For the text-containing cell, return its midpoint in [X, Y] coordinate format. 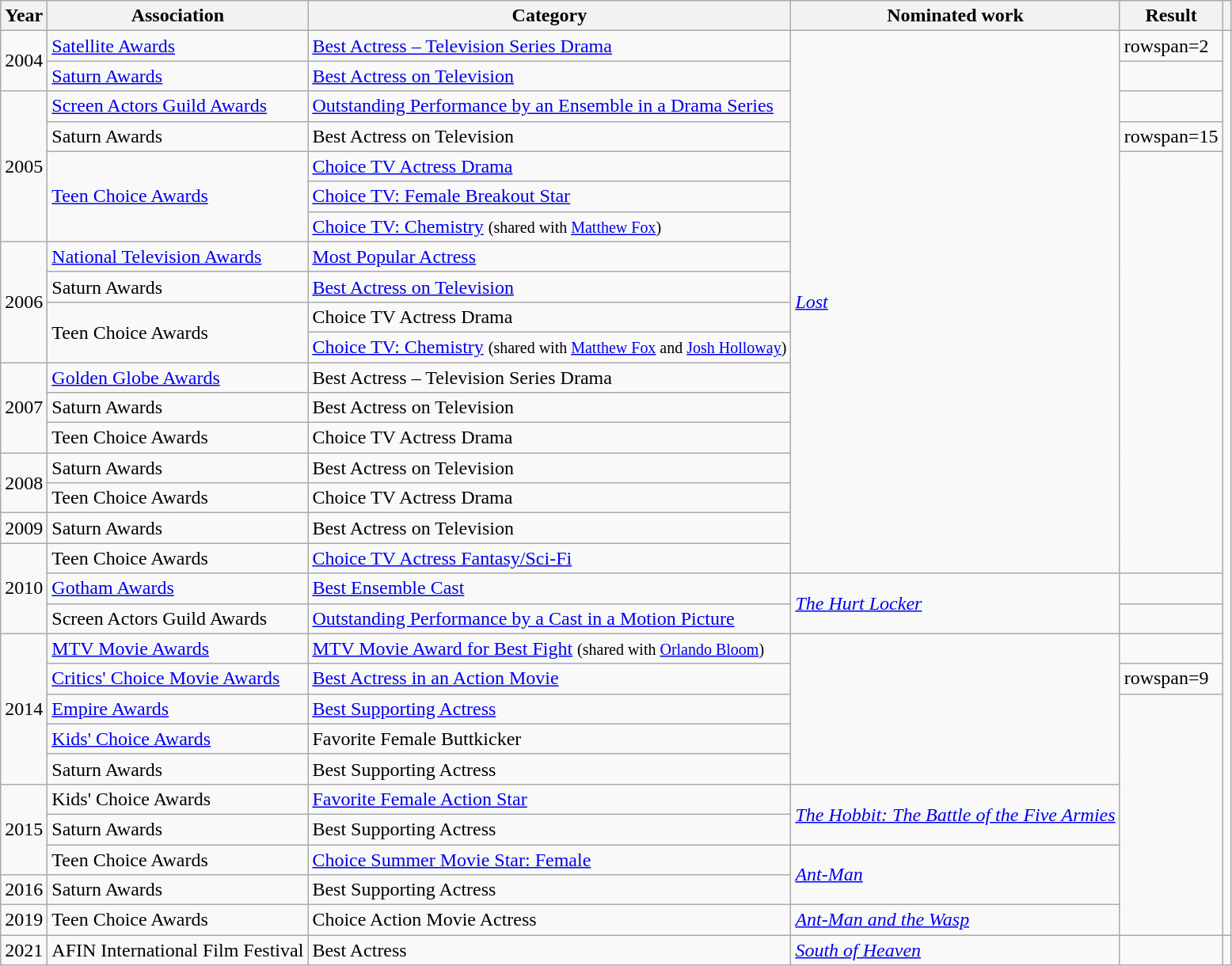
2015 [24, 829]
rowspan=2 [1171, 46]
South of Heaven [955, 950]
AFIN International Film Festival [177, 950]
2021 [24, 950]
Gotham Awards [177, 588]
Best Actress in an Action Movie [549, 679]
2009 [24, 528]
Choice TV: Female Breakout Star [549, 196]
2004 [24, 61]
Nominated work [955, 16]
Choice Action Movie Actress [549, 920]
rowspan=15 [1171, 136]
The Hobbit: The Battle of the Five Armies [955, 814]
Favorite Female Buttkicker [549, 739]
Critics' Choice Movie Awards [177, 679]
Choice TV: Chemistry (shared with Matthew Fox and Josh Holloway) [549, 347]
2006 [24, 302]
Result [1171, 16]
rowspan=9 [1171, 679]
2010 [24, 588]
Outstanding Performance by a Cast in a Motion Picture [549, 618]
Ant-Man [955, 874]
Favorite Female Action Star [549, 799]
2007 [24, 408]
Outstanding Performance by an Ensemble in a Drama Series [549, 106]
2005 [24, 166]
Year [24, 16]
Best Actress [549, 950]
Satellite Awards [177, 46]
MTV Movie Awards [177, 648]
Best Ensemble Cast [549, 588]
National Television Awards [177, 257]
MTV Movie Award for Best Fight (shared with Orlando Bloom) [549, 648]
2008 [24, 483]
Ant-Man and the Wasp [955, 920]
Lost [955, 302]
2014 [24, 709]
2019 [24, 920]
Association [177, 16]
Choice TV Actress Fantasy/Sci-Fi [549, 558]
Choice Summer Movie Star: Female [549, 859]
2016 [24, 890]
Category [549, 16]
Choice TV: Chemistry (shared with Matthew Fox) [549, 226]
Empire Awards [177, 709]
Most Popular Actress [549, 257]
Golden Globe Awards [177, 378]
The Hurt Locker [955, 603]
